Pinpoint the cell where the given text exists, returning its (x, y) midpoint coordinate. 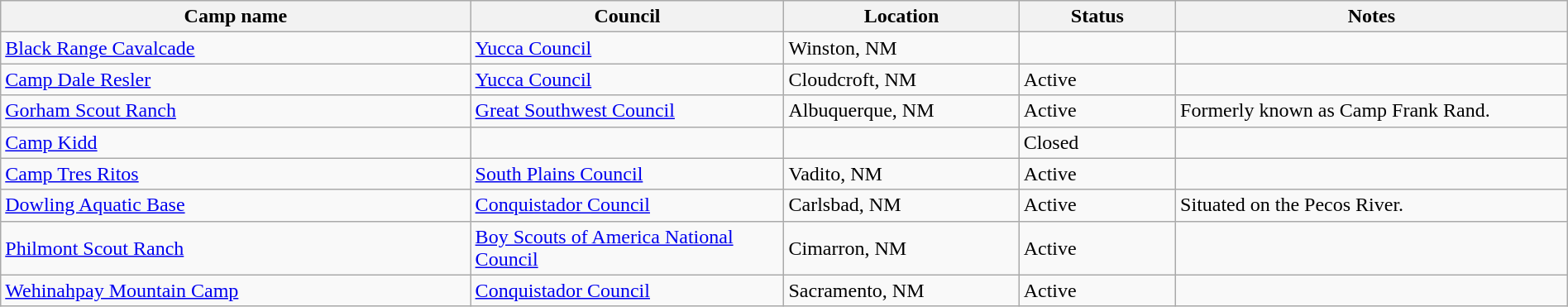
Albuquerque, NM (901, 111)
Vadito, NM (901, 174)
Black Range Cavalcade (236, 48)
Location (901, 17)
Situated on the Pecos River. (1372, 205)
Wehinahpay Mountain Camp (236, 290)
Philmont Scout Ranch (236, 248)
Cimarron, NM (901, 248)
Great Southwest Council (627, 111)
Formerly known as Camp Frank Rand. (1372, 111)
Gorham Scout Ranch (236, 111)
Closed (1097, 142)
Camp name (236, 17)
Boy Scouts of America National Council (627, 248)
South Plains Council (627, 174)
Camp Kidd (236, 142)
Dowling Aquatic Base (236, 205)
Carlsbad, NM (901, 205)
Camp Dale Resler (236, 79)
Status (1097, 17)
Camp Tres Ritos (236, 174)
Winston, NM (901, 48)
Council (627, 17)
Notes (1372, 17)
Sacramento, NM (901, 290)
Cloudcroft, NM (901, 79)
